Search for the cell housing the specified text and yield its (x, y) center coordinate. 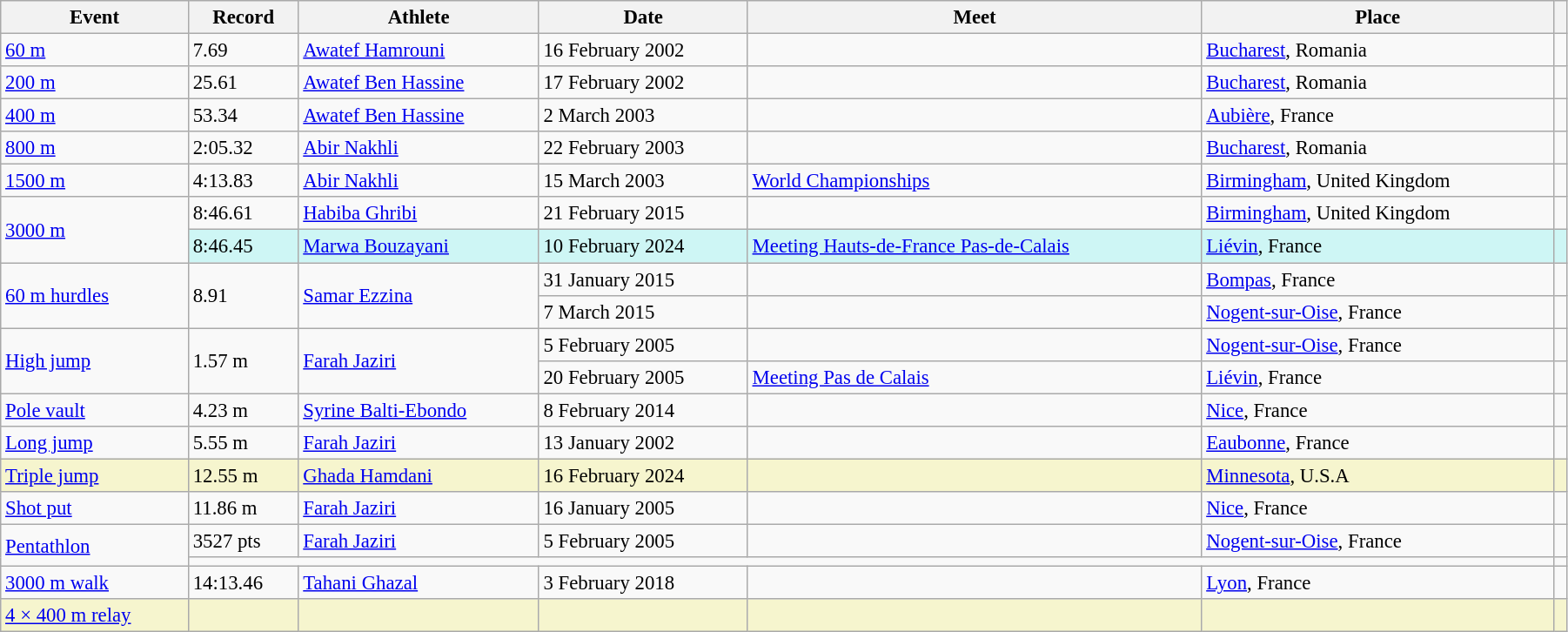
25.61 (244, 83)
7 March 2015 (643, 312)
5.55 m (244, 443)
Record (244, 17)
1.57 m (244, 360)
World Championships (975, 181)
8:46.45 (244, 246)
Eaubonne, France (1378, 443)
Meeting Hauts-de-France Pas-de-Calais (975, 246)
16 February 2024 (643, 475)
17 February 2002 (643, 83)
Pole vault (95, 410)
Event (95, 17)
2 March 2003 (643, 116)
Meeting Pas de Calais (975, 377)
13 January 2002 (643, 443)
3527 pts (244, 541)
21 February 2015 (643, 213)
Samar Ezzina (419, 296)
16 February 2002 (643, 50)
3000 m walk (95, 583)
1500 m (95, 181)
Bompas, France (1378, 279)
Long jump (95, 443)
22 February 2003 (643, 148)
10 February 2024 (643, 246)
Marwa Bouzayani (419, 246)
8:46.61 (244, 213)
Tahani Ghazal (419, 583)
200 m (95, 83)
Meet (975, 17)
Lyon, France (1378, 583)
Place (1378, 17)
High jump (95, 360)
8.91 (244, 296)
Pentathlon (95, 545)
20 February 2005 (643, 377)
Habiba Ghribi (419, 213)
53.34 (244, 116)
400 m (95, 116)
Syrine Balti-Ebondo (419, 410)
60 m (95, 50)
60 m hurdles (95, 296)
800 m (95, 148)
8 February 2014 (643, 410)
4.23 m (244, 410)
Shot put (95, 508)
4 × 400 m relay (95, 615)
31 January 2015 (643, 279)
Minnesota, U.S.A (1378, 475)
Athlete (419, 17)
16 January 2005 (643, 508)
14:13.46 (244, 583)
11.86 m (244, 508)
4:13.83 (244, 181)
Aubière, France (1378, 116)
Awatef Hamrouni (419, 50)
Date (643, 17)
Triple jump (95, 475)
3000 m (95, 230)
3 February 2018 (643, 583)
7.69 (244, 50)
Ghada Hamdani (419, 475)
15 March 2003 (643, 181)
2:05.32 (244, 148)
12.55 m (244, 475)
